Output the [x, y] coordinate of the center of the cell containing the given text.  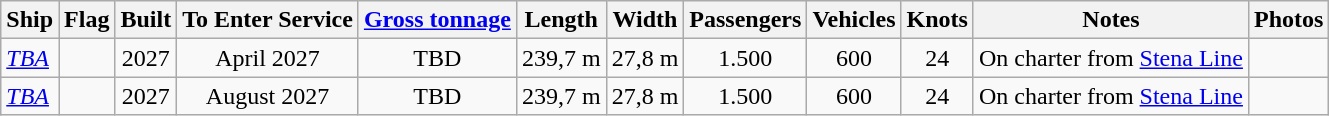
Passengers [746, 20]
Ship [30, 20]
Built [146, 20]
Photos [1288, 20]
Knots [937, 20]
To Enter Service [268, 20]
August 2027 [268, 96]
April 2027 [268, 58]
Notes [1110, 20]
Vehicles [854, 20]
Flag [87, 20]
Gross tonnage [437, 20]
Width [645, 20]
Length [561, 20]
